Return the [x, y] coordinate for the center point of the cell that contains the specified text.  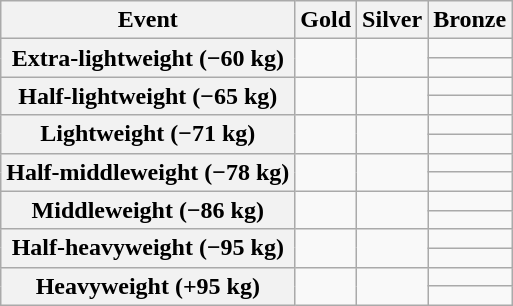
Half-heavyweight (−95 kg) [148, 248]
Half-lightweight (−65 kg) [148, 96]
Event [148, 20]
Heavyweight (+95 kg) [148, 286]
Middleweight (−86 kg) [148, 210]
Half-middleweight (−78 kg) [148, 172]
Lightweight (−71 kg) [148, 134]
Gold [326, 20]
Silver [392, 20]
Extra-lightweight (−60 kg) [148, 58]
Bronze [470, 20]
